Scan for the cell matching the given text and deliver its [X, Y] coordinate at center. 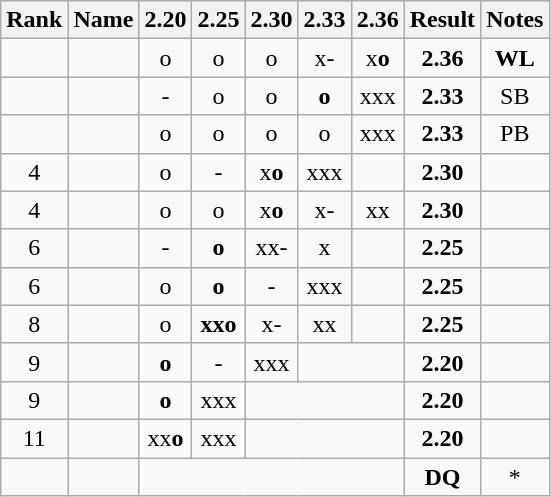
Notes [515, 20]
Name [104, 20]
* [515, 477]
Result [442, 20]
xx- [272, 248]
8 [34, 324]
x [324, 248]
SB [515, 96]
WL [515, 58]
DQ [442, 477]
Rank [34, 20]
PB [515, 134]
11 [34, 438]
